Identify which cell holds the provided text, then report its [X, Y] central coordinate. 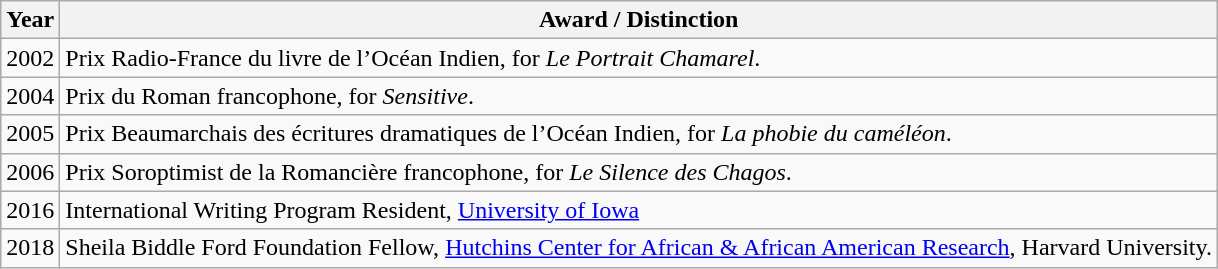
Sheila Biddle Ford Foundation Fellow, Hutchins Center for African & African American Research, Harvard University. [639, 248]
2018 [30, 248]
Prix Radio-France du livre de l’Océan Indien, for Le Portrait Chamarel. [639, 58]
2004 [30, 96]
2005 [30, 134]
Prix Soroptimist de la Romancière francophone, for Le Silence des Chagos. [639, 172]
2016 [30, 210]
Award / Distinction [639, 20]
Prix Beaumarchais des écritures dramatiques de l’Océan Indien, for La phobie du caméléon. [639, 134]
2006 [30, 172]
Year [30, 20]
Prix du Roman francophone, for Sensitive. [639, 96]
International Writing Program Resident, University of Iowa [639, 210]
2002 [30, 58]
